Output the [X, Y] coordinate of the center of the cell containing the given text.  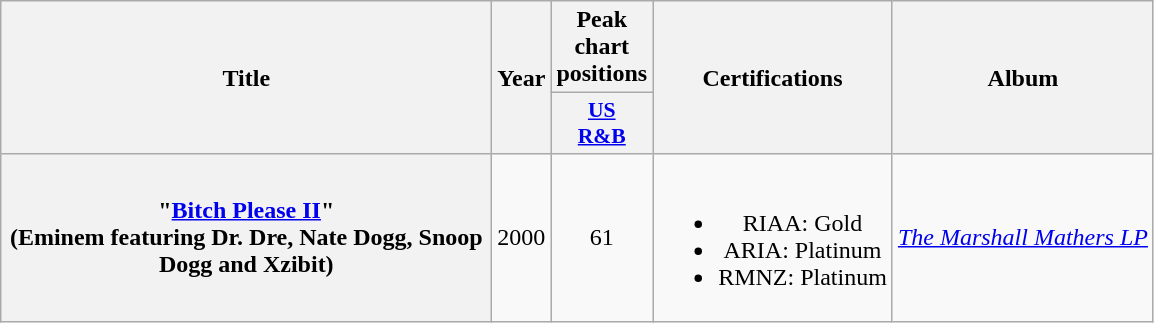
Certifications [773, 78]
"Bitch Please II"(Eminem featuring Dr. Dre, Nate Dogg, Snoop Dogg and Xzibit) [246, 238]
Album [1022, 78]
61 [602, 238]
2000 [522, 238]
RIAA: GoldARIA: PlatinumRMNZ: Platinum [773, 238]
The Marshall Mathers LP [1022, 238]
USR&B [602, 124]
Title [246, 78]
Peak chart positions [602, 47]
Year [522, 78]
